Search for the cell housing the specified text and yield its (x, y) center coordinate. 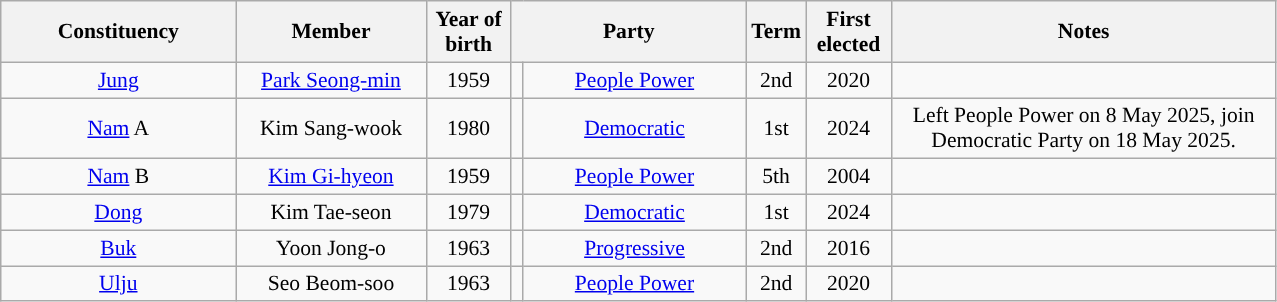
2016 (848, 248)
Constituency (118, 32)
1980 (468, 128)
Yoon Jong-o (331, 248)
2004 (848, 177)
Buk (118, 248)
1979 (468, 213)
Year of birth (468, 32)
Nam B (118, 177)
Notes (1084, 32)
Kim Tae-seon (331, 213)
5th (776, 177)
Jung (118, 80)
Progressive (635, 248)
Member (331, 32)
Dong (118, 213)
Park Seong-min (331, 80)
Party (628, 32)
Nam A (118, 128)
Kim Sang-wook (331, 128)
Ulju (118, 284)
Left People Power on 8 May 2025, join Democratic Party on 18 May 2025. (1084, 128)
Term (776, 32)
Seo Beom-soo (331, 284)
First elected (848, 32)
Kim Gi-hyeon (331, 177)
